Locate the cell with the specified text and output its (X, Y) center coordinate. 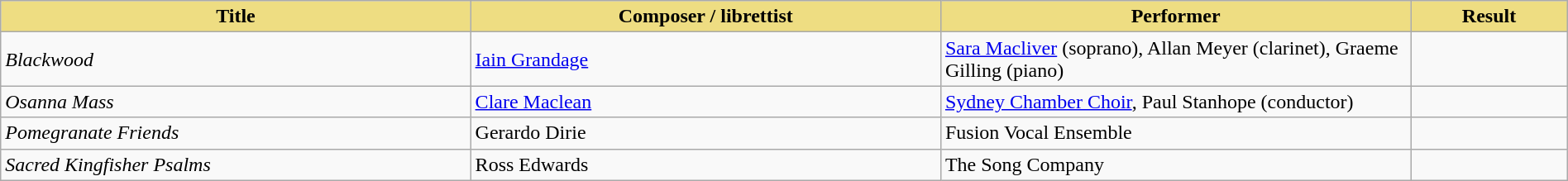
Sydney Chamber Choir, Paul Stanhope (conductor) (1175, 102)
Sara Macliver (soprano), Allan Meyer (clarinet), Graeme Gilling (piano) (1175, 60)
The Song Company (1175, 164)
Blackwood (236, 60)
Clare Maclean (705, 102)
Gerardo Dirie (705, 133)
Osanna Mass (236, 102)
Composer / librettist (705, 17)
Title (236, 17)
Fusion Vocal Ensemble (1175, 133)
Sacred Kingfisher Psalms (236, 164)
Pomegranate Friends (236, 133)
Result (1489, 17)
Ross Edwards (705, 164)
Iain Grandage (705, 60)
Performer (1175, 17)
